Return the (x, y) coordinate for the center point of the cell that contains the specified text.  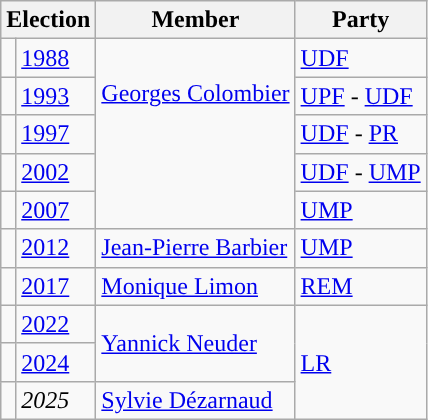
1997 (56, 134)
UDF - PR (360, 134)
2024 (56, 362)
Party (360, 20)
Sylvie Dézarnaud (196, 400)
UDF - UMP (360, 172)
Member (196, 20)
2002 (56, 172)
1993 (56, 96)
2017 (56, 286)
2025 (56, 400)
1988 (56, 58)
REM (360, 286)
UDF (360, 58)
Election (48, 20)
2022 (56, 324)
Jean-Pierre Barbier (196, 248)
Yannick Neuder (196, 343)
2007 (56, 210)
Georges Colombier (196, 134)
2012 (56, 248)
UPF - UDF (360, 96)
LR (360, 362)
Monique Limon (196, 286)
